Return the (x, y) coordinate for the center point of the cell that contains the specified text.  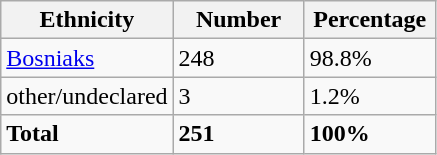
248 (238, 58)
3 (238, 96)
Percentage (370, 20)
Bosniaks (87, 58)
98.8% (370, 58)
100% (370, 134)
Number (238, 20)
251 (238, 134)
1.2% (370, 96)
Total (87, 134)
other/undeclared (87, 96)
Ethnicity (87, 20)
